From the cell containing the given text, extract its center point as (X, Y) coordinate. 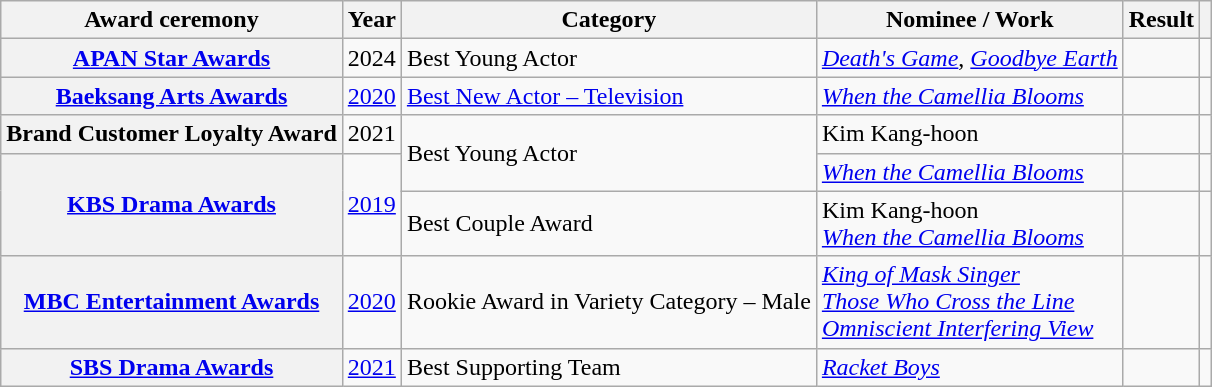
APAN Star Awards (172, 58)
Racket Boys (970, 367)
Category (608, 20)
Baeksang Arts Awards (172, 96)
Year (372, 20)
2019 (372, 204)
2024 (372, 58)
Kim Kang-hoon When the Camellia Blooms (970, 224)
Death's Game, Goodbye Earth (970, 58)
Rookie Award in Variety Category – Male (608, 302)
MBC Entertainment Awards (172, 302)
Kim Kang-hoon (970, 134)
Best New Actor – Television (608, 96)
SBS Drama Awards (172, 367)
King of Mask Singer Those Who Cross the Line Omniscient Interfering View (970, 302)
Result (1161, 20)
Award ceremony (172, 20)
Nominee / Work (970, 20)
Best Supporting Team (608, 367)
Best Couple Award (608, 224)
KBS Drama Awards (172, 204)
Brand Customer Loyalty Award (172, 134)
